Locate the cell with the specified text and output its (x, y) center coordinate. 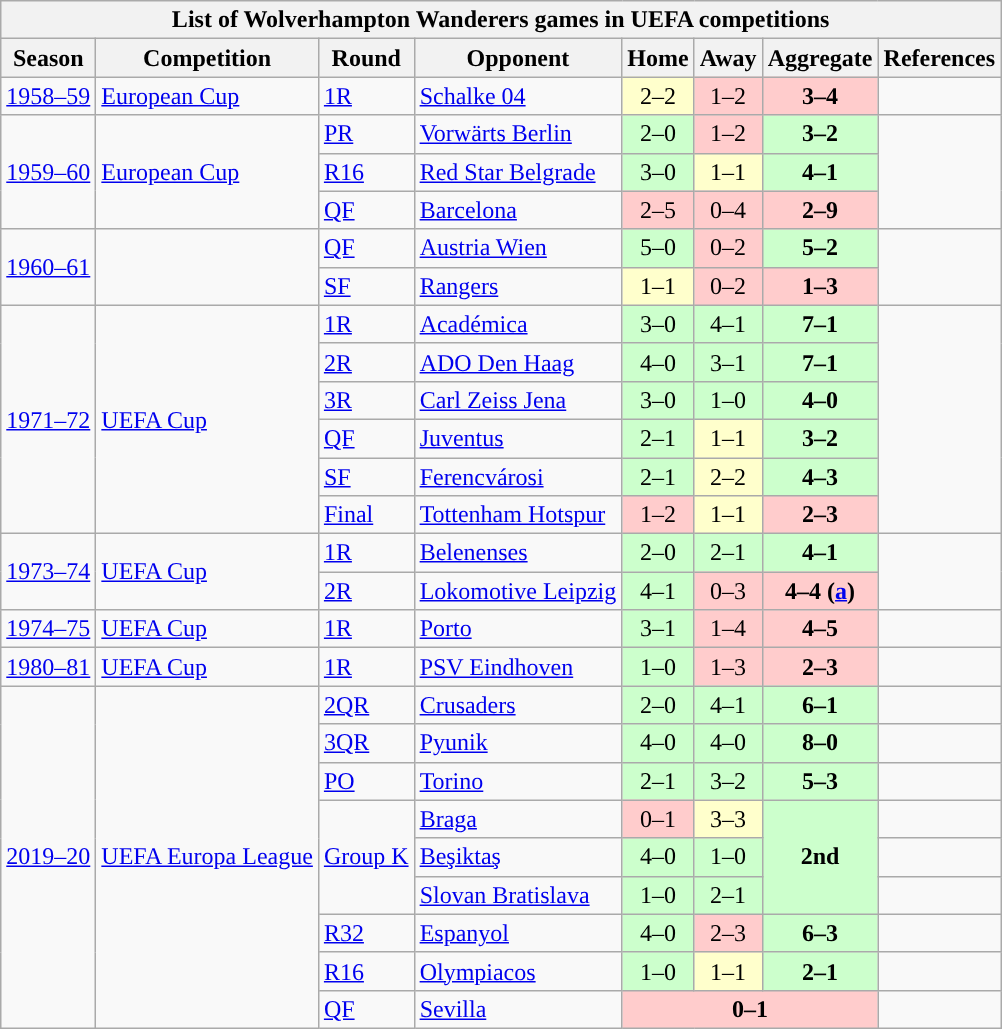
UEFA Europa League (208, 858)
1971–72 (48, 419)
References (940, 58)
PSV Eindhoven (518, 667)
Beşiktaş (518, 857)
3R (366, 400)
Espanyol (518, 933)
1980–81 (48, 667)
1–4 (728, 629)
Lokomotive Leipzig (518, 591)
Rangers (518, 286)
Red Star Belgrade (518, 172)
0–4 (728, 210)
2019–20 (48, 858)
Barcelona (518, 210)
Opponent (518, 58)
1959–60 (48, 172)
PO (366, 781)
R32 (366, 933)
5–2 (820, 248)
4–3 (820, 477)
Pyunik (518, 743)
Austria Wien (518, 248)
Round (366, 58)
Vorwärts Berlin (518, 134)
0–3 (728, 591)
Porto (518, 629)
Competition (208, 58)
Carl Zeiss Jena (518, 400)
Juventus (518, 438)
4–4 (a) (820, 591)
Crusaders (518, 705)
Torino (518, 781)
Belenenses (518, 553)
Home (658, 58)
Académica (518, 324)
6–1 (820, 705)
1973–74 (48, 572)
1958–59 (48, 96)
2QR (366, 705)
Braga (518, 819)
1960–61 (48, 267)
1974–75 (48, 629)
Schalke 04 (518, 96)
3–3 (728, 819)
Sevilla (518, 1009)
2nd (820, 857)
8–0 (820, 743)
ADO Den Haag (518, 362)
Away (728, 58)
PR (366, 134)
3–4 (820, 96)
2–5 (658, 210)
Olympiacos (518, 971)
Final (366, 515)
Group K (366, 857)
4–5 (820, 629)
3QR (366, 743)
Aggregate (820, 58)
5–3 (820, 781)
5–0 (658, 248)
List of Wolverhampton Wanderers games in UEFA competitions (501, 20)
Season (48, 58)
6–3 (820, 933)
2–9 (820, 210)
Slovan Bratislava (518, 895)
Ferencvárosi (518, 477)
Tottenham Hotspur (518, 515)
